For the text-containing cell, return its midpoint in [x, y] coordinate format. 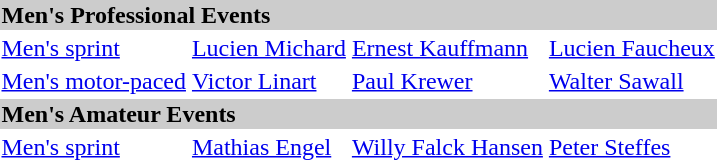
Men's Professional Events [358, 15]
Lucien Michard [268, 48]
Men's sprint [94, 48]
Walter Sawall [632, 81]
Ernest Kauffmann [447, 48]
Paul Krewer [447, 81]
Lucien Faucheux [632, 48]
Victor Linart [268, 81]
Men's Amateur Events [358, 114]
Men's motor-paced [94, 81]
